Pinpoint the cell where the given text exists, returning its (X, Y) midpoint coordinate. 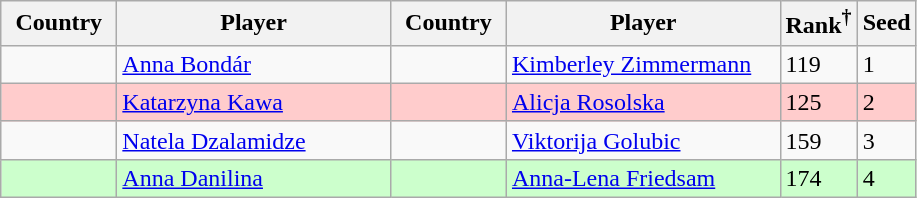
Viktorija Golubic (643, 140)
2 (886, 102)
119 (818, 64)
Kimberley Zimmermann (643, 64)
Rank† (818, 24)
1 (886, 64)
159 (818, 140)
3 (886, 140)
Anna-Lena Friedsam (643, 178)
Alicja Rosolska (643, 102)
Anna Danilina (254, 178)
125 (818, 102)
Katarzyna Kawa (254, 102)
Anna Bondár (254, 64)
4 (886, 178)
Seed (886, 24)
Natela Dzalamidze (254, 140)
174 (818, 178)
